Capture the cell that displays the provided text and extract its [X, Y] central coordinate. 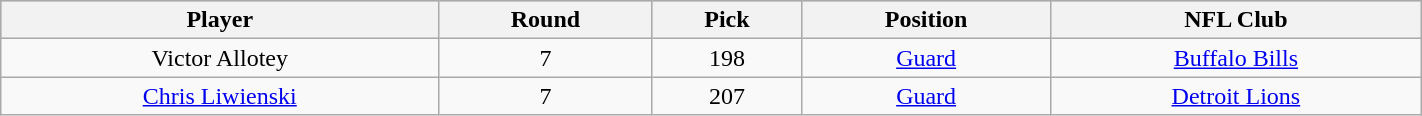
Detroit Lions [1236, 96]
198 [727, 58]
Player [220, 20]
Pick [727, 20]
Round [546, 20]
NFL Club [1236, 20]
207 [727, 96]
Chris Liwienski [220, 96]
Victor Allotey [220, 58]
Position [926, 20]
Buffalo Bills [1236, 58]
